Identify which cell holds the provided text, then report its [X, Y] central coordinate. 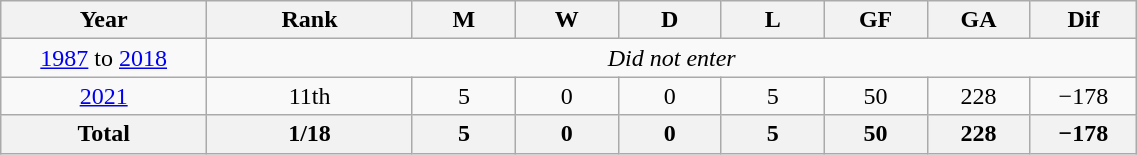
1987 to 2018 [104, 58]
Rank [310, 20]
Did not enter [672, 58]
2021 [104, 96]
GF [876, 20]
M [464, 20]
GA [978, 20]
Dif [1084, 20]
Total [104, 134]
L [772, 20]
11th [310, 96]
D [670, 20]
1/18 [310, 134]
W [566, 20]
Year [104, 20]
